Search for the cell housing the specified text and yield its [X, Y] center coordinate. 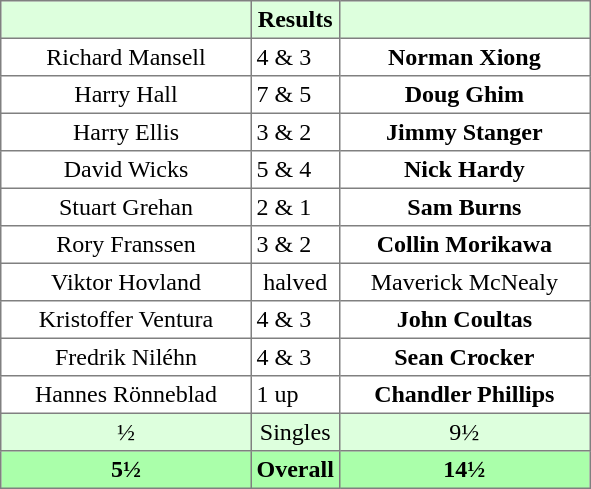
Norman Xiong [464, 57]
5½ [126, 470]
Doug Ghim [464, 95]
Richard Mansell [126, 57]
Singles [295, 432]
Hannes Rönneblad [126, 395]
Results [295, 20]
Fredrik Niléhn [126, 357]
Harry Hall [126, 95]
Viktor Hovland [126, 282]
Collin Morikawa [464, 245]
Kristoffer Ventura [126, 320]
7 & 5 [295, 95]
Sean Crocker [464, 357]
Stuart Grehan [126, 207]
5 & 4 [295, 170]
halved [295, 282]
9½ [464, 432]
Nick Hardy [464, 170]
1 up [295, 395]
Maverick McNealy [464, 282]
½ [126, 432]
Overall [295, 470]
Rory Franssen [126, 245]
Harry Ellis [126, 132]
2 & 1 [295, 207]
Chandler Phillips [464, 395]
Jimmy Stanger [464, 132]
Sam Burns [464, 207]
John Coultas [464, 320]
David Wicks [126, 170]
14½ [464, 470]
